Identify which cell holds the provided text, then report its [x, y] central coordinate. 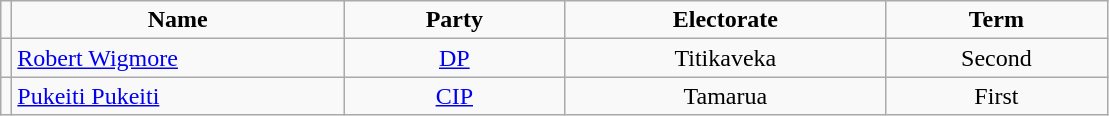
Term [996, 20]
Party [454, 20]
Tamarua [726, 96]
Second [996, 58]
Electorate [726, 20]
Titikaveka [726, 58]
Name [178, 20]
Robert Wigmore [178, 58]
DP [454, 58]
Pukeiti Pukeiti [178, 96]
First [996, 96]
CIP [454, 96]
